Locate the cell with the specified text and output its (x, y) center coordinate. 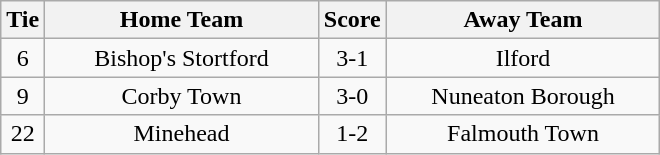
Score (352, 20)
Bishop's Stortford (182, 58)
9 (23, 96)
Tie (23, 20)
22 (23, 134)
Home Team (182, 20)
Falmouth Town (523, 134)
Corby Town (182, 96)
Away Team (523, 20)
Nuneaton Borough (523, 96)
1-2 (352, 134)
Minehead (182, 134)
6 (23, 58)
Ilford (523, 58)
3-0 (352, 96)
3-1 (352, 58)
